Return the (x, y) coordinate for the center point of the cell that contains the specified text.  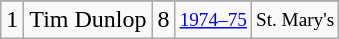
1 (12, 20)
1974–75 (213, 20)
Tim Dunlop (88, 20)
8 (164, 20)
St. Mary's (294, 20)
